Detect which cell encompasses the target text, then output its (x, y) center coordinate. 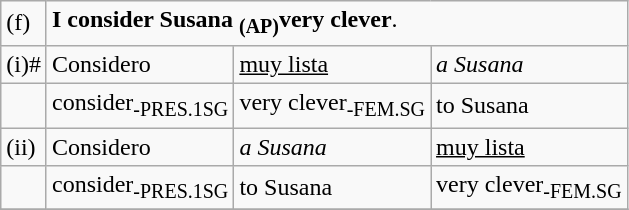
(f) (24, 23)
I consider Susana (AP)very clever. (336, 23)
(ii) (24, 147)
(i)# (24, 64)
